Search for the cell housing the specified text and yield its (X, Y) center coordinate. 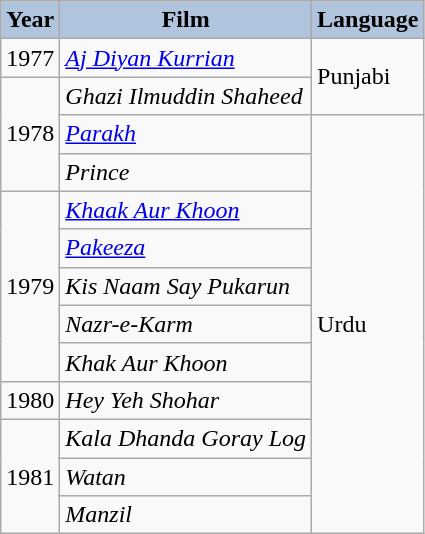
Ghazi Ilmuddin Shaheed (186, 96)
Khak Aur Khoon (186, 362)
Parakh (186, 134)
Prince (186, 172)
Aj Diyan Kurrian (186, 58)
Khaak Aur Khoon (186, 210)
Watan (186, 477)
1979 (30, 286)
Kis Naam Say Pukarun (186, 286)
Language (368, 20)
Nazr-e-Karm (186, 324)
1980 (30, 400)
1977 (30, 58)
Hey Yeh Shohar (186, 400)
Urdu (368, 324)
Pakeeza (186, 248)
Year (30, 20)
1978 (30, 134)
Film (186, 20)
1981 (30, 476)
Kala Dhanda Goray Log (186, 438)
Manzil (186, 515)
Punjabi (368, 77)
